Detect which cell encompasses the target text, then output its [x, y] center coordinate. 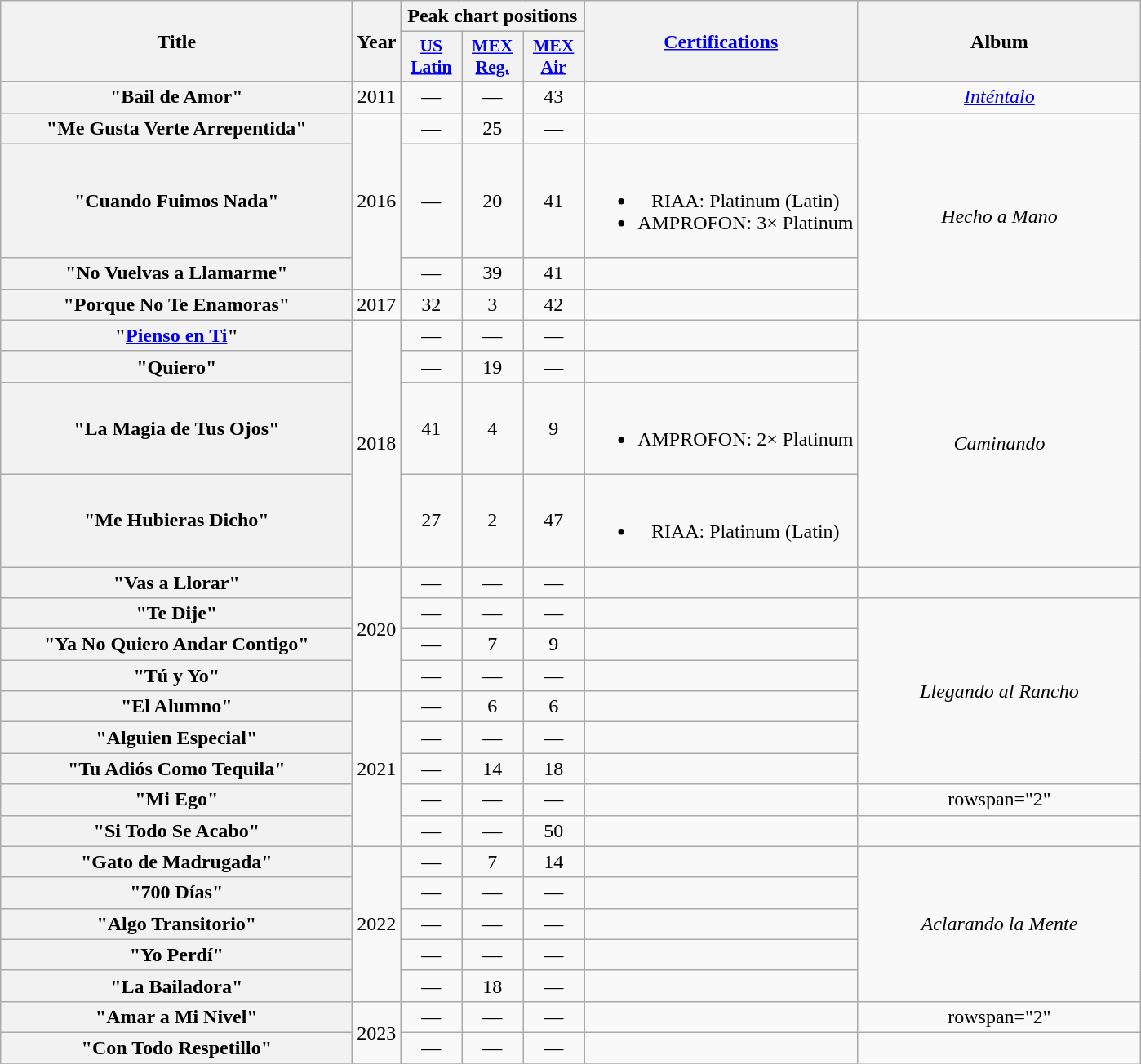
Title [176, 41]
3 [493, 304]
"Vas a Llorar" [176, 582]
2011 [377, 97]
42 [553, 304]
Album [999, 41]
"No Vuelvas a Llamarme" [176, 273]
Llegando al Rancho [999, 691]
"Gato de Madrugada" [176, 862]
"Quiero" [176, 366]
"Mi Ego" [176, 800]
"Amar a Mi Nivel" [176, 1017]
2 [493, 521]
2016 [377, 201]
25 [493, 128]
"Me Gusta Verte Arrepentida" [176, 128]
"Alguien Especial" [176, 738]
"La Magia de Tus Ojos" [176, 428]
"Pienso en Ti" [176, 335]
2018 [377, 443]
Peak chart positions [493, 16]
27 [431, 521]
"Bail de Amor" [176, 97]
Year [377, 41]
Caminando [999, 443]
"Cuando Fuimos Nada" [176, 201]
4 [493, 428]
"Tú y Yo" [176, 676]
"Te Dije" [176, 614]
"Algo Transitorio" [176, 924]
50 [553, 831]
2023 [377, 1032]
"Si Todo Se Acabo" [176, 831]
"700 Días" [176, 893]
Aclarando la Mente [999, 924]
"Porque No Te Enamoras" [176, 304]
"Con Todo Respetillo" [176, 1048]
Certifications [721, 41]
"Tu Adiós Como Tequila" [176, 769]
20 [493, 201]
Hecho a Mano [999, 216]
"Me Hubieras Dicho" [176, 521]
47 [553, 521]
RIAA: Platinum (Latin)AMPROFON: 3× Platinum [721, 201]
2021 [377, 769]
"Ya No Quiero Andar Contigo" [176, 645]
32 [431, 304]
MEXReg. [493, 57]
"La Bailadora" [176, 986]
"Yo Perdí" [176, 955]
39 [493, 273]
19 [493, 366]
43 [553, 97]
"El Alumno" [176, 707]
USLatin [431, 57]
2022 [377, 924]
2020 [377, 628]
2017 [377, 304]
AMPROFON: 2× Platinum [721, 428]
Inténtalo [999, 97]
MEXAir [553, 57]
RIAA: Platinum (Latin) [721, 521]
